Scan for the cell matching the given text and deliver its [X, Y] coordinate at center. 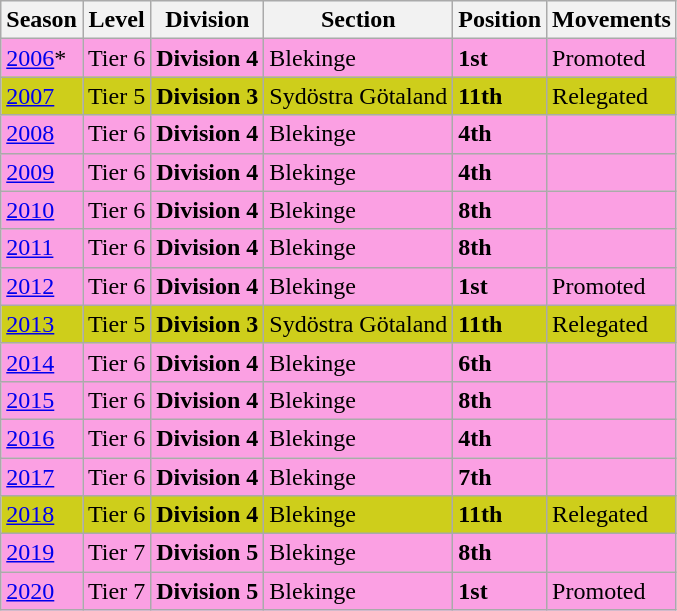
7th [500, 477]
2020 [42, 591]
Division [208, 20]
2013 [42, 324]
Level [116, 20]
2007 [42, 96]
2015 [42, 400]
Section [358, 20]
2011 [42, 248]
2017 [42, 477]
2008 [42, 134]
2014 [42, 362]
2012 [42, 286]
6th [500, 362]
Position [500, 20]
2006* [42, 58]
2019 [42, 553]
2009 [42, 172]
Movements [612, 20]
Season [42, 20]
2010 [42, 210]
2016 [42, 438]
2018 [42, 515]
